Search for the cell housing the specified text and yield its [X, Y] center coordinate. 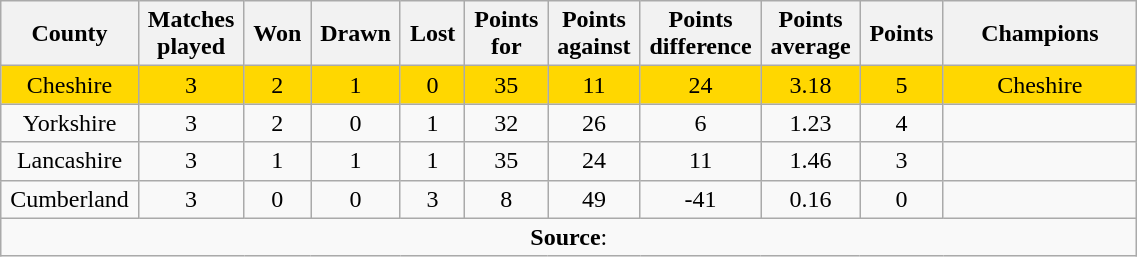
3.18 [810, 85]
Source: [569, 237]
-41 [700, 199]
Lost [432, 34]
Won [278, 34]
Champions [1040, 34]
1.46 [810, 161]
Points [902, 34]
26 [594, 123]
49 [594, 199]
Lancashire [70, 161]
Points for [506, 34]
Yorkshire [70, 123]
Matches played [191, 34]
0.16 [810, 199]
4 [902, 123]
County [70, 34]
Points against [594, 34]
Points average [810, 34]
Drawn [356, 34]
5 [902, 85]
8 [506, 199]
32 [506, 123]
Points difference [700, 34]
6 [700, 123]
1.23 [810, 123]
Cumberland [70, 199]
